Output the [X, Y] coordinate of the center of the cell containing the given text.  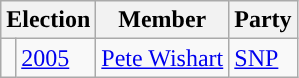
2005 [56, 58]
Member [162, 20]
SNP [263, 58]
Pete Wishart [162, 58]
Election [48, 20]
Party [263, 20]
